Locate the cell with the specified text and output its [X, Y] center coordinate. 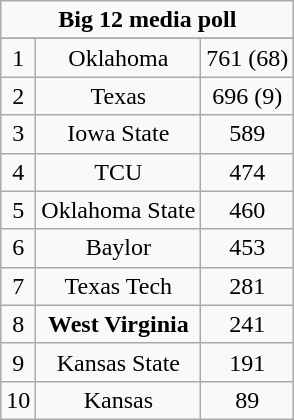
696 (9) [248, 96]
474 [248, 172]
460 [248, 210]
West Virginia [118, 324]
453 [248, 248]
Iowa State [118, 134]
8 [18, 324]
89 [248, 400]
Oklahoma State [118, 210]
3 [18, 134]
241 [248, 324]
Baylor [118, 248]
Kansas State [118, 362]
1 [18, 58]
4 [18, 172]
Big 12 media poll [148, 20]
TCU [118, 172]
281 [248, 286]
9 [18, 362]
191 [248, 362]
10 [18, 400]
6 [18, 248]
Texas Tech [118, 286]
7 [18, 286]
Kansas [118, 400]
2 [18, 96]
761 (68) [248, 58]
Oklahoma [118, 58]
589 [248, 134]
5 [18, 210]
Texas [118, 96]
